Provide the [X, Y] coordinate of the cell's center where the given text is located.  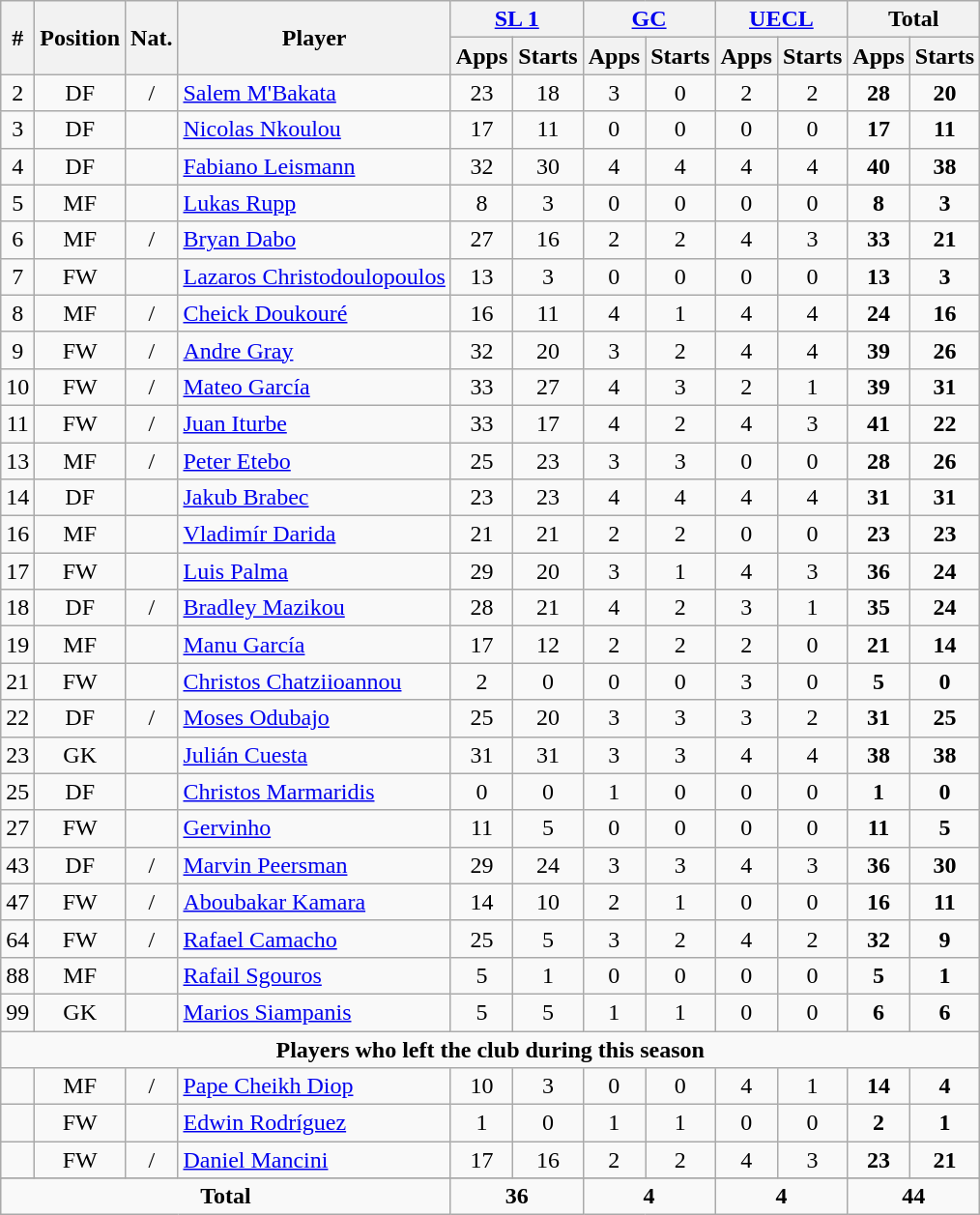
Pape Cheikh Diop [314, 1086]
Manu García [314, 645]
Luis Palma [314, 571]
Nat. [152, 38]
Aboubakar Kamara [314, 902]
40 [879, 166]
Moses Odubajo [314, 718]
Christos Marmaridis [314, 792]
Daniel Mancini [314, 1160]
19 [17, 645]
Gervinho [314, 828]
44 [914, 1197]
7 [17, 276]
Edwin Rodríguez [314, 1123]
# [17, 38]
Fabiano Leismann [314, 166]
47 [17, 902]
43 [17, 865]
88 [17, 975]
Cheick Doukouré [314, 313]
UECL [781, 19]
Lazaros Christodoulopoulos [314, 276]
SL 1 [516, 19]
Christos Chatziioannou [314, 681]
Andre Gray [314, 350]
Juan Iturbe [314, 423]
99 [17, 1012]
35 [879, 608]
Nicolas Nkoulou [314, 130]
Bradley Mazikou [314, 608]
Players who left the club during this season [491, 1049]
Lukas Rupp [314, 203]
Julián Cuesta [314, 755]
Vladimír Darida [314, 535]
Rafail Sgouros [314, 975]
Bryan Dabo [314, 240]
Marios Siampanis [314, 1012]
12 [548, 645]
Mateo García [314, 387]
GC [649, 19]
64 [17, 939]
Player [314, 38]
Marvin Peersman [314, 865]
Rafael Camacho [314, 939]
Salem M'Bakata [314, 93]
Jakub Brabec [314, 498]
Peter Etebo [314, 461]
Position [80, 38]
41 [879, 423]
